Locate the cell with the specified text and output its [x, y] center coordinate. 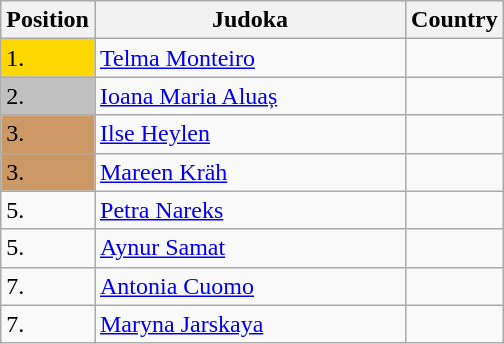
Ilse Heylen [250, 134]
1. [48, 58]
2. [48, 96]
Antonia Cuomo [250, 286]
Telma Monteiro [250, 58]
Country [455, 20]
Maryna Jarskaya [250, 324]
Position [48, 20]
Mareen Kräh [250, 172]
Petra Nareks [250, 210]
Judoka [250, 20]
Ioana Maria Aluaș [250, 96]
Aynur Samat [250, 248]
